Pinpoint the cell where the given text exists, returning its [X, Y] midpoint coordinate. 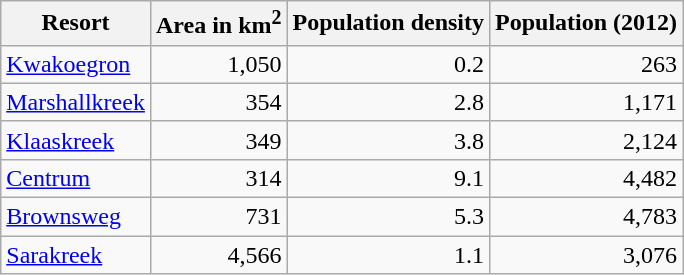
4,482 [586, 178]
3.8 [388, 140]
Brownsweg [76, 217]
314 [218, 178]
354 [218, 102]
Sarakreek [76, 255]
2,124 [586, 140]
Centrum [76, 178]
4,783 [586, 217]
731 [218, 217]
1.1 [388, 255]
2.8 [388, 102]
Area in km2 [218, 24]
0.2 [388, 64]
349 [218, 140]
Population density [388, 24]
9.1 [388, 178]
Marshallkreek [76, 102]
Population (2012) [586, 24]
1,050 [218, 64]
263 [586, 64]
Klaaskreek [76, 140]
1,171 [586, 102]
Kwakoegron [76, 64]
4,566 [218, 255]
5.3 [388, 217]
3,076 [586, 255]
Resort [76, 24]
